Detect which cell encompasses the target text, then output its (X, Y) center coordinate. 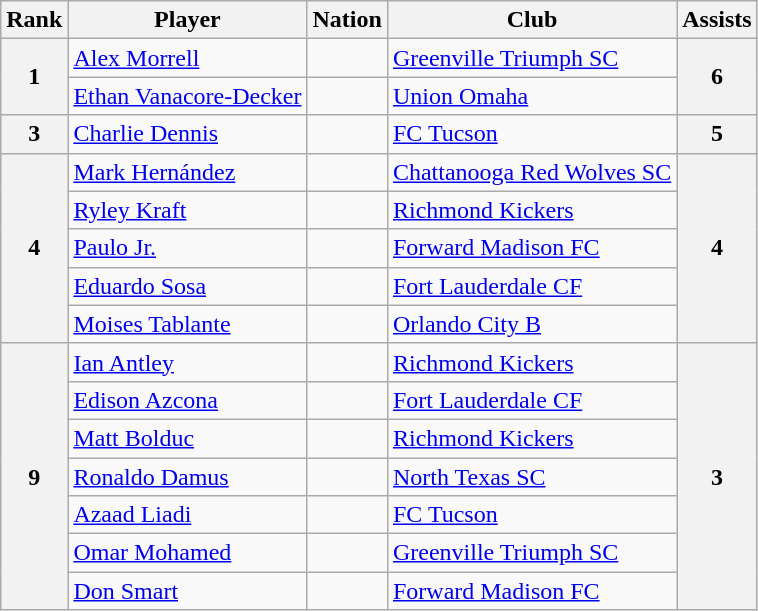
Orlando City B (532, 324)
1 (34, 77)
Nation (347, 20)
Moises Tablante (188, 324)
Omar Mohamed (188, 553)
Club (532, 20)
Matt Bolduc (188, 438)
Ethan Vanacore-Decker (188, 96)
Ian Antley (188, 362)
Eduardo Sosa (188, 286)
Edison Azcona (188, 400)
Charlie Dennis (188, 134)
Ryley Kraft (188, 210)
9 (34, 476)
Paulo Jr. (188, 248)
North Texas SC (532, 477)
6 (717, 77)
Alex Morrell (188, 58)
Mark Hernández (188, 172)
Chattanooga Red Wolves SC (532, 172)
5 (717, 134)
Ronaldo Damus (188, 477)
Union Omaha (532, 96)
Player (188, 20)
Assists (717, 20)
Azaad Liadi (188, 515)
Don Smart (188, 591)
Rank (34, 20)
